Provide the [x, y] coordinate of the cell's center where the given text is located.  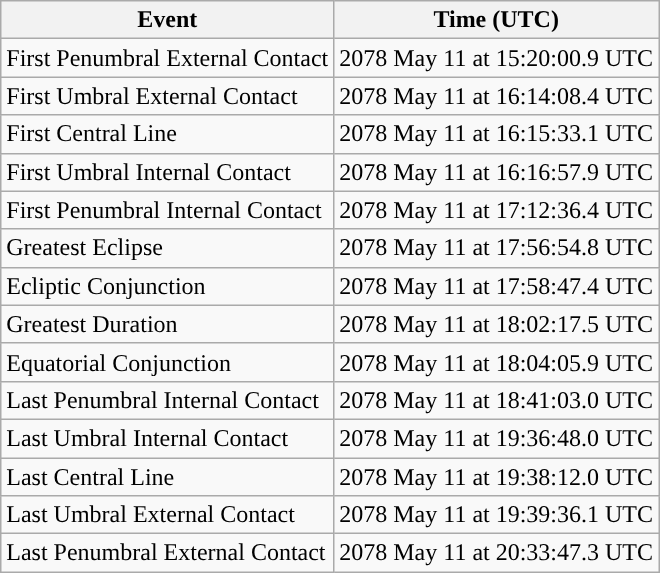
2078 May 11 at 20:33:47.3 UTC [496, 553]
2078 May 11 at 18:41:03.0 UTC [496, 400]
First Penumbral Internal Contact [168, 210]
Last Penumbral External Contact [168, 553]
2078 May 11 at 19:38:12.0 UTC [496, 477]
2078 May 11 at 15:20:00.9 UTC [496, 58]
Last Penumbral Internal Contact [168, 400]
2078 May 11 at 18:04:05.9 UTC [496, 362]
2078 May 11 at 19:36:48.0 UTC [496, 438]
Greatest Duration [168, 324]
2078 May 11 at 16:16:57.9 UTC [496, 172]
2078 May 11 at 16:15:33.1 UTC [496, 134]
Equatorial Conjunction [168, 362]
First Penumbral External Contact [168, 58]
Last Central Line [168, 477]
First Umbral Internal Contact [168, 172]
Time (UTC) [496, 20]
Event [168, 20]
Last Umbral External Contact [168, 515]
Ecliptic Conjunction [168, 286]
Greatest Eclipse [168, 248]
First Umbral External Contact [168, 96]
2078 May 11 at 18:02:17.5 UTC [496, 324]
2078 May 11 at 16:14:08.4 UTC [496, 96]
2078 May 11 at 17:58:47.4 UTC [496, 286]
2078 May 11 at 17:56:54.8 UTC [496, 248]
2078 May 11 at 17:12:36.4 UTC [496, 210]
Last Umbral Internal Contact [168, 438]
2078 May 11 at 19:39:36.1 UTC [496, 515]
First Central Line [168, 134]
